Detect which cell encompasses the target text, then output its (x, y) center coordinate. 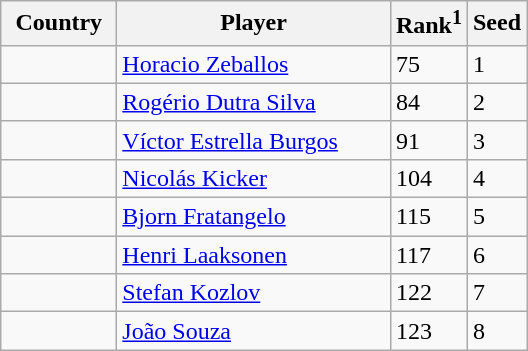
Bjorn Fratangelo (254, 217)
117 (428, 255)
6 (496, 255)
1 (496, 64)
Stefan Kozlov (254, 293)
João Souza (254, 331)
84 (428, 102)
123 (428, 331)
91 (428, 140)
5 (496, 217)
4 (496, 178)
Henri Laaksonen (254, 255)
122 (428, 293)
Víctor Estrella Burgos (254, 140)
3 (496, 140)
Nicolás Kicker (254, 178)
Rogério Dutra Silva (254, 102)
2 (496, 102)
115 (428, 217)
104 (428, 178)
Player (254, 24)
75 (428, 64)
8 (496, 331)
Country (59, 24)
Seed (496, 24)
Horacio Zeballos (254, 64)
7 (496, 293)
Rank1 (428, 24)
